Output the [x, y] coordinate of the center of the cell containing the given text.  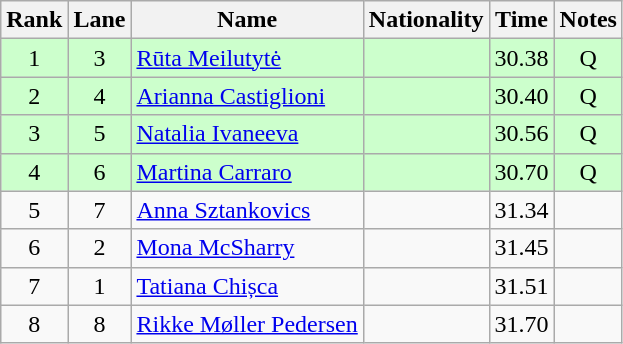
Name [247, 20]
30.40 [522, 96]
Anna Sztankovics [247, 210]
31.51 [522, 286]
31.45 [522, 248]
Mona McSharry [247, 248]
31.34 [522, 210]
Rikke Møller Pedersen [247, 324]
Notes [588, 20]
Nationality [426, 20]
Arianna Castiglioni [247, 96]
Natalia Ivaneeva [247, 134]
Time [522, 20]
31.70 [522, 324]
30.70 [522, 172]
30.56 [522, 134]
30.38 [522, 58]
Rank [34, 20]
Martina Carraro [247, 172]
Rūta Meilutytė [247, 58]
Lane [100, 20]
Tatiana Chișca [247, 286]
